Provide the [X, Y] coordinate of the cell's center where the given text is located.  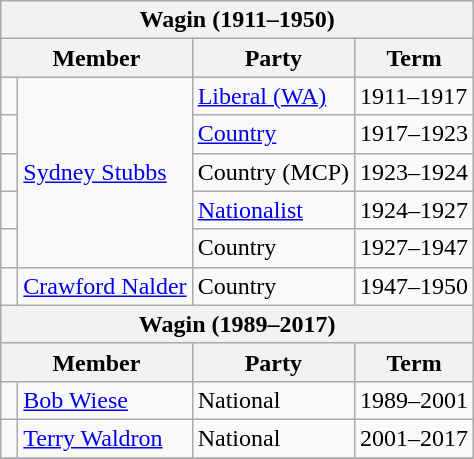
1923–1924 [414, 172]
Crawford Nalder [105, 286]
1947–1950 [414, 286]
1924–1927 [414, 210]
Nationalist [273, 210]
Terry Waldron [105, 438]
1989–2001 [414, 400]
Country (MCP) [273, 172]
Sydney Stubbs [105, 172]
1927–1947 [414, 248]
1911–1917 [414, 96]
Wagin (1989–2017) [238, 324]
Bob Wiese [105, 400]
Wagin (1911–1950) [238, 20]
1917–1923 [414, 134]
2001–2017 [414, 438]
Liberal (WA) [273, 96]
